Find where the given text appears and provide that cell's center as (X, Y) coordinate. 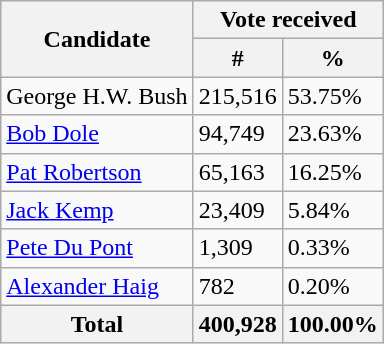
Alexander Haig (97, 286)
400,928 (238, 324)
23.63% (332, 134)
94,749 (238, 134)
Bob Dole (97, 134)
100.00% (332, 324)
215,516 (238, 96)
Pat Robertson (97, 172)
Pete Du Pont (97, 248)
# (238, 58)
53.75% (332, 96)
0.33% (332, 248)
23,409 (238, 210)
Total (97, 324)
65,163 (238, 172)
Jack Kemp (97, 210)
George H.W. Bush (97, 96)
0.20% (332, 286)
% (332, 58)
782 (238, 286)
1,309 (238, 248)
16.25% (332, 172)
Candidate (97, 39)
5.84% (332, 210)
Vote received (288, 20)
